Find where the given text appears and provide that cell's center as [X, Y] coordinate. 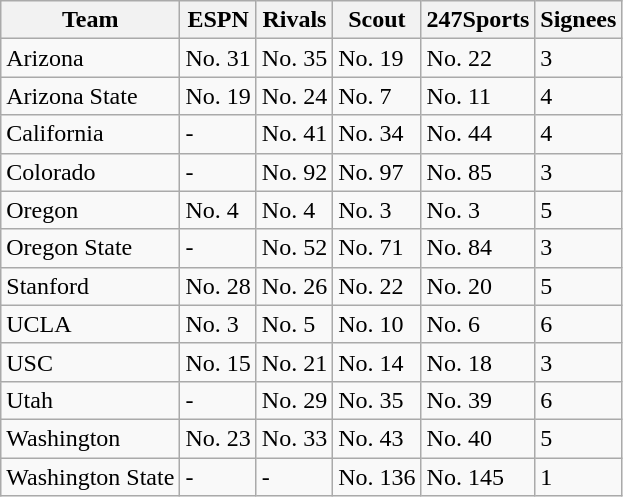
No. 34 [377, 134]
No. 31 [218, 58]
No. 18 [478, 362]
No. 92 [294, 172]
Colorado [90, 172]
Utah [90, 400]
Oregon State [90, 248]
USC [90, 362]
No. 71 [377, 248]
No. 40 [478, 438]
No. 84 [478, 248]
California [90, 134]
Scout [377, 20]
No. 44 [478, 134]
No. 97 [377, 172]
No. 52 [294, 248]
No. 29 [294, 400]
Arizona State [90, 96]
No. 7 [377, 96]
Arizona [90, 58]
No. 23 [218, 438]
No. 21 [294, 362]
247Sports [478, 20]
Stanford [90, 286]
UCLA [90, 324]
Rivals [294, 20]
Oregon [90, 210]
Signees [578, 20]
Team [90, 20]
No. 10 [377, 324]
1 [578, 477]
No. 14 [377, 362]
No. 6 [478, 324]
No. 15 [218, 362]
No. 43 [377, 438]
No. 39 [478, 400]
No. 41 [294, 134]
No. 11 [478, 96]
No. 20 [478, 286]
No. 5 [294, 324]
Washington State [90, 477]
No. 136 [377, 477]
ESPN [218, 20]
No. 24 [294, 96]
No. 85 [478, 172]
No. 33 [294, 438]
No. 28 [218, 286]
No. 145 [478, 477]
No. 26 [294, 286]
Washington [90, 438]
